Pinpoint the cell where the given text exists, returning its [x, y] midpoint coordinate. 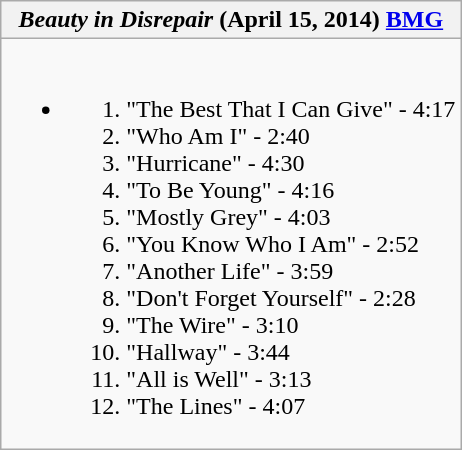
Beauty in Disrepair (April 15, 2014) BMG [231, 20]
